Provide the (x, y) coordinate of the cell's center where the given text is located.  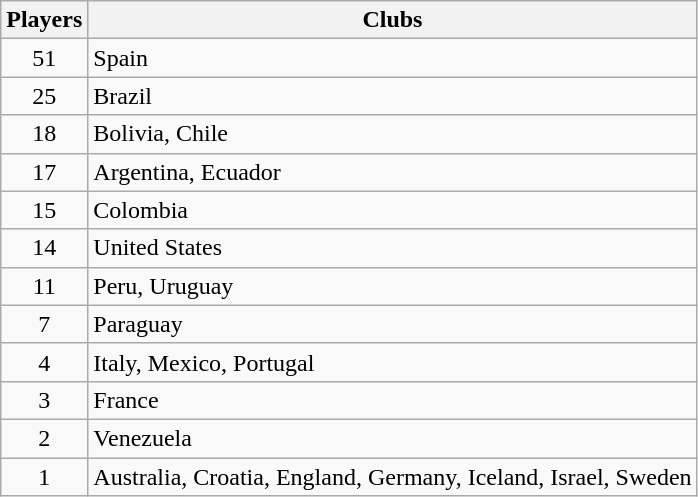
France (392, 400)
1 (44, 477)
17 (44, 172)
15 (44, 210)
25 (44, 96)
Paraguay (392, 324)
3 (44, 400)
7 (44, 324)
Spain (392, 58)
14 (44, 248)
Players (44, 20)
2 (44, 438)
Venezuela (392, 438)
Italy, Mexico, Portugal (392, 362)
Colombia (392, 210)
Australia, Croatia, England, Germany, Iceland, Israel, Sweden (392, 477)
Bolivia, Chile (392, 134)
Clubs (392, 20)
11 (44, 286)
Peru, Uruguay (392, 286)
4 (44, 362)
Argentina, Ecuador (392, 172)
18 (44, 134)
Brazil (392, 96)
United States (392, 248)
51 (44, 58)
